Scan for the cell matching the given text and deliver its [x, y] coordinate at center. 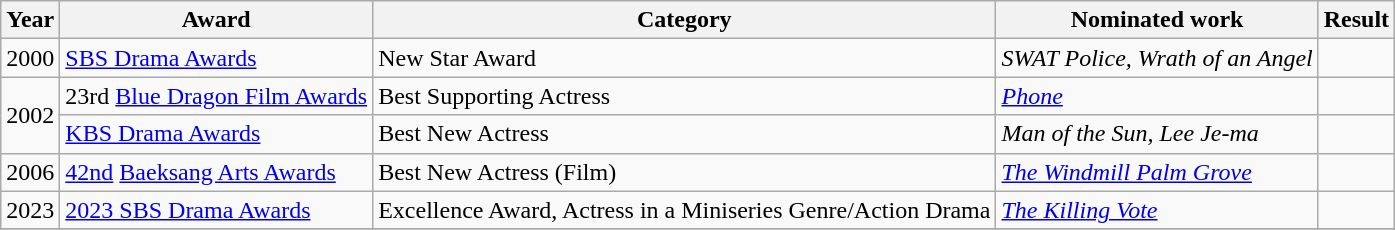
2023 [30, 210]
23rd Blue Dragon Film Awards [216, 96]
Best New Actress (Film) [684, 172]
Best New Actress [684, 134]
Award [216, 20]
The Killing Vote [1157, 210]
2006 [30, 172]
2000 [30, 58]
SBS Drama Awards [216, 58]
The Windmill Palm Grove [1157, 172]
Result [1356, 20]
42nd Baeksang Arts Awards [216, 172]
SWAT Police, Wrath of an Angel [1157, 58]
KBS Drama Awards [216, 134]
2023 SBS Drama Awards [216, 210]
Phone [1157, 96]
2002 [30, 115]
Best Supporting Actress [684, 96]
Man of the Sun, Lee Je-ma [1157, 134]
New Star Award [684, 58]
Nominated work [1157, 20]
Excellence Award, Actress in a Miniseries Genre/Action Drama [684, 210]
Category [684, 20]
Year [30, 20]
